Search for the cell housing the specified text and yield its [X, Y] center coordinate. 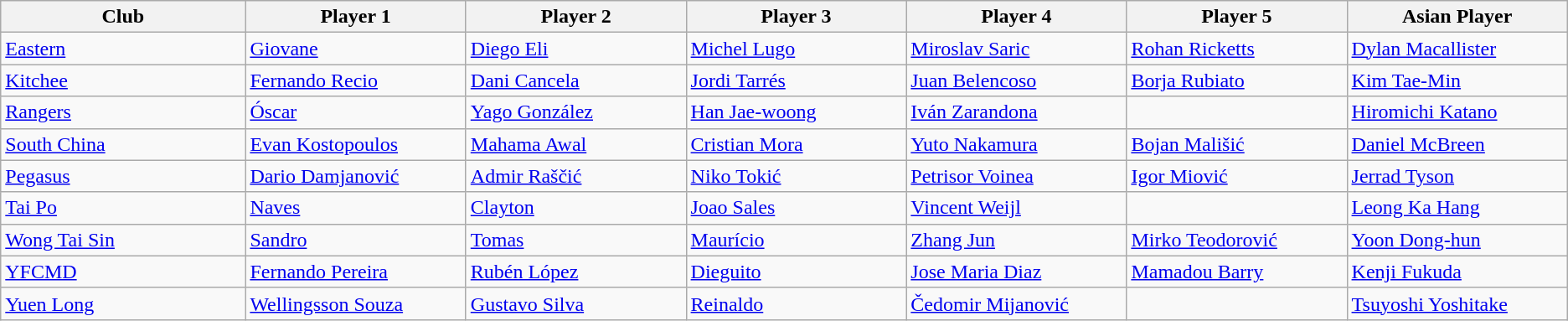
Admir Raščić [576, 176]
Fernando Recio [355, 80]
Jordi Tarrés [796, 80]
Dylan Macallister [1457, 49]
Rangers [123, 112]
Tomas [576, 240]
Yago González [576, 112]
Mahama Awal [576, 144]
Tai Po [123, 208]
Fernando Pereira [355, 272]
Rohan Ricketts [1236, 49]
Iván Zarandona [1017, 112]
Wellingsson Souza [355, 303]
Rubén López [576, 272]
Niko Tokić [796, 176]
Eastern [123, 49]
Leong Ka Hang [1457, 208]
Cristian Mora [796, 144]
Borja Rubiato [1236, 80]
Vincent Weijl [1017, 208]
Miroslav Saric [1017, 49]
Yuen Long [123, 303]
Dario Damjanović [355, 176]
YFCMD [123, 272]
Diego Eli [576, 49]
Jose Maria Diaz [1017, 272]
Čedomir Mijanović [1017, 303]
Giovane [355, 49]
Clayton [576, 208]
Player 3 [796, 17]
Wong Tai Sin [123, 240]
Maurício [796, 240]
Joao Sales [796, 208]
Naves [355, 208]
Igor Miović [1236, 176]
Bojan Mališić [1236, 144]
Daniel McBreen [1457, 144]
Pegasus [123, 176]
Tsuyoshi Yoshitake [1457, 303]
Michel Lugo [796, 49]
Zhang Jun [1017, 240]
Óscar [355, 112]
Juan Belencoso [1017, 80]
Dani Cancela [576, 80]
Evan Kostopoulos [355, 144]
Player 2 [576, 17]
Yoon Dong-hun [1457, 240]
Yuto Nakamura [1017, 144]
Mamadou Barry [1236, 272]
Dieguito [796, 272]
Jerrad Tyson [1457, 176]
Player 4 [1017, 17]
Club [123, 17]
Reinaldo [796, 303]
Kim Tae-Min [1457, 80]
Player 5 [1236, 17]
Petrisor Voinea [1017, 176]
Kitchee [123, 80]
Kenji Fukuda [1457, 272]
Sandro [355, 240]
South China [123, 144]
Player 1 [355, 17]
Gustavo Silva [576, 303]
Han Jae-woong [796, 112]
Asian Player [1457, 17]
Hiromichi Katano [1457, 112]
Mirko Teodorović [1236, 240]
